For the text-containing cell, return its midpoint in (x, y) coordinate format. 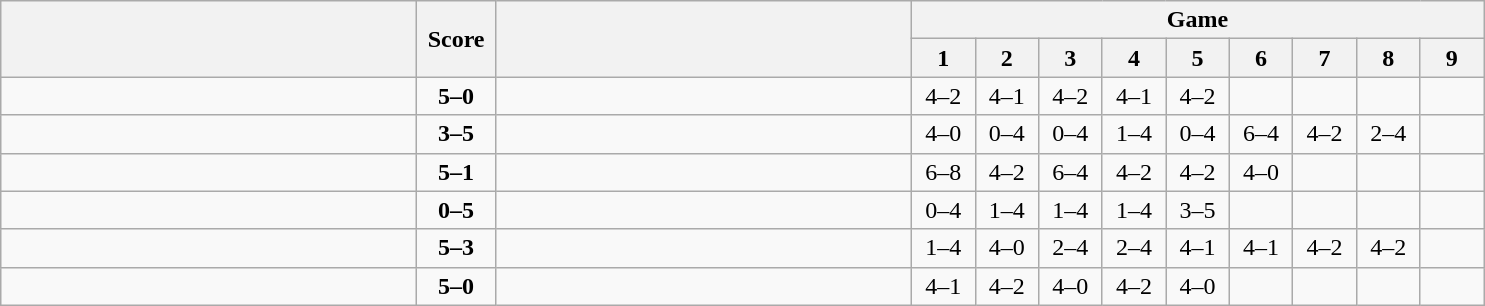
9 (1452, 58)
4 (1134, 58)
8 (1388, 58)
1 (943, 58)
Game (1197, 20)
5–3 (456, 248)
6 (1261, 58)
3 (1071, 58)
2 (1007, 58)
5 (1198, 58)
6–8 (943, 172)
Score (456, 39)
7 (1325, 58)
0–5 (456, 210)
5–1 (456, 172)
